Return the [x, y] coordinate for the center point of the cell that contains the specified text.  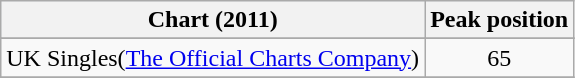
Peak position [500, 20]
65 [500, 58]
UK Singles(The Official Charts Company) [213, 58]
Chart (2011) [213, 20]
